Pinpoint the cell where the given text exists, returning its [x, y] midpoint coordinate. 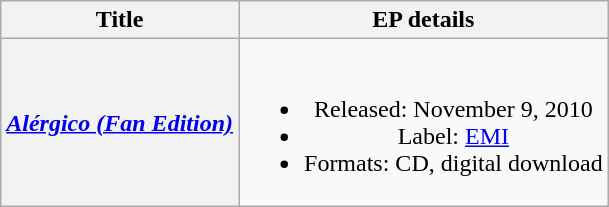
Title [120, 20]
Released: November 9, 2010Label: EMIFormats: CD, digital download [423, 122]
Alérgico (Fan Edition) [120, 122]
EP details [423, 20]
